Locate the cell with the specified text and output its [x, y] center coordinate. 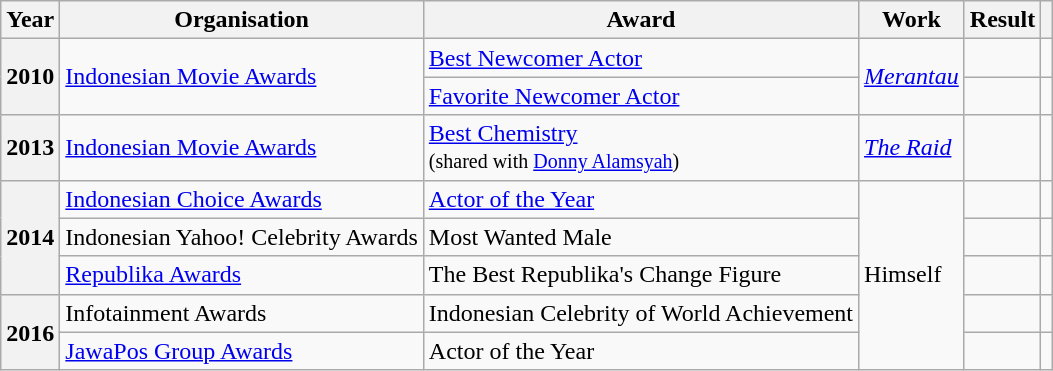
Best Newcomer Actor [640, 58]
Indonesian Yahoo! Celebrity Awards [242, 237]
Infotainment Awards [242, 313]
The Best Republika's Change Figure [640, 275]
The Raid [912, 148]
Merantau [912, 77]
Year [30, 20]
2013 [30, 148]
2014 [30, 237]
Work [912, 20]
2010 [30, 77]
Favorite Newcomer Actor [640, 96]
JawaPos Group Awards [242, 351]
Republika Awards [242, 275]
Most Wanted Male [640, 237]
Result [1002, 20]
Indonesian Celebrity of World Achievement [640, 313]
Indonesian Choice Awards [242, 199]
2016 [30, 332]
Award [640, 20]
Organisation [242, 20]
Himself [912, 275]
Best Chemistry (shared with Donny Alamsyah) [640, 148]
